Search for the cell housing the specified text and yield its (X, Y) center coordinate. 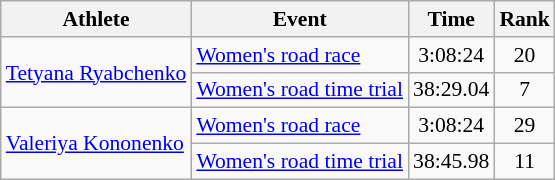
29 (524, 126)
38:45.98 (451, 162)
Athlete (96, 19)
Event (300, 19)
Valeriya Kononenko (96, 144)
Time (451, 19)
Tetyana Ryabchenko (96, 72)
20 (524, 55)
7 (524, 90)
11 (524, 162)
Rank (524, 19)
38:29.04 (451, 90)
